Return [x, y] of the center of cell containing provided text 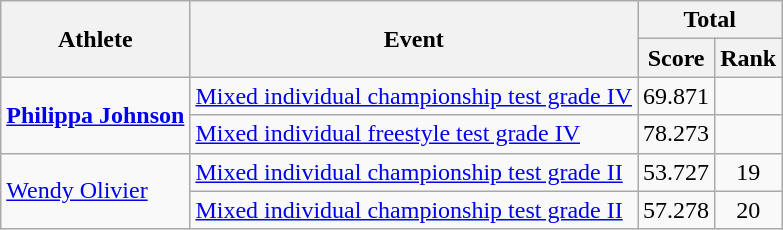
Wendy Olivier [96, 191]
78.273 [676, 134]
19 [748, 172]
20 [748, 210]
Rank [748, 58]
Mixed individual freestyle test grade IV [414, 134]
Mixed individual championship test grade IV [414, 96]
53.727 [676, 172]
Athlete [96, 39]
Total [710, 20]
69.871 [676, 96]
Philippa Johnson [96, 115]
Score [676, 58]
57.278 [676, 210]
Event [414, 39]
